From the cell containing the given text, extract its center point as [X, Y] coordinate. 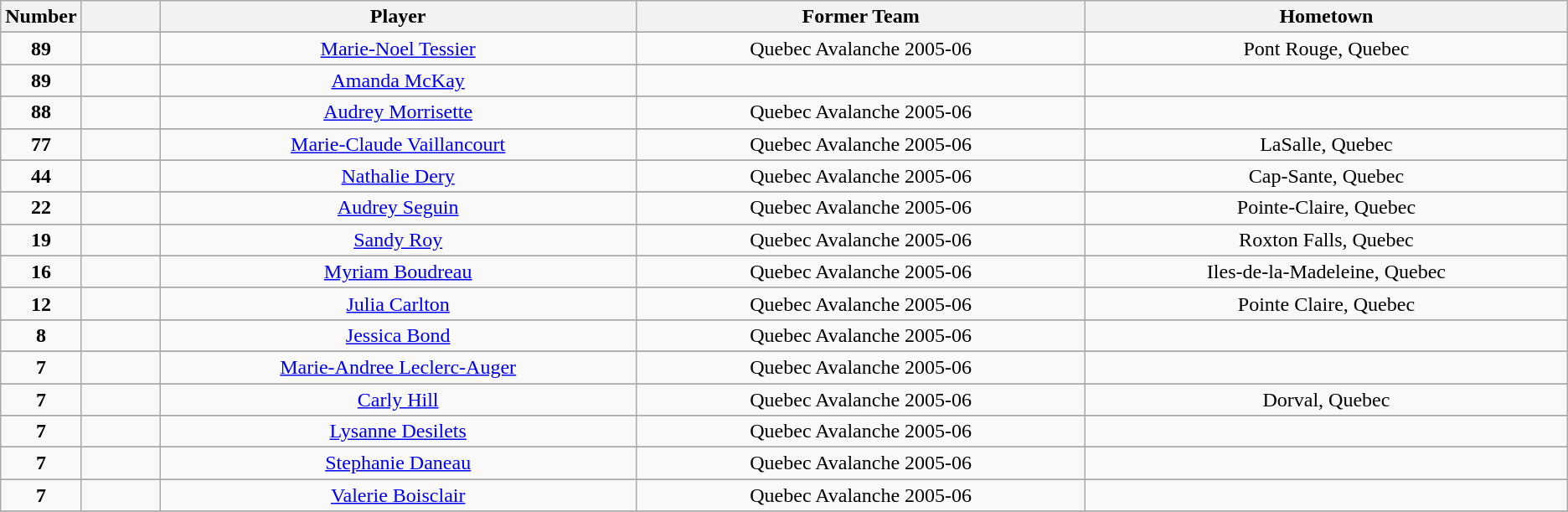
Lysanne Desilets [399, 432]
88 [41, 112]
Audrey Seguin [399, 208]
Marie-Andree Leclerc-Auger [399, 367]
19 [41, 240]
Sandy Roy [399, 240]
Former Team [861, 17]
Iles-de-la-Madeleine, Quebec [1327, 272]
Pointe-Claire, Quebec [1327, 208]
8 [41, 335]
Audrey Morrisette [399, 112]
Pointe Claire, Quebec [1327, 303]
Stephanie Daneau [399, 463]
Dorval, Quebec [1327, 400]
Marie-Noel Tessier [399, 49]
Nathalie Dery [399, 176]
Carly Hill [399, 400]
Amanda McKay [399, 80]
Cap-Sante, Quebec [1327, 176]
Marie-Claude Vaillancourt [399, 144]
12 [41, 303]
Pont Rouge, Quebec [1327, 49]
Valerie Boisclair [399, 495]
Julia Carlton [399, 303]
Number [41, 17]
Player [399, 17]
22 [41, 208]
77 [41, 144]
Hometown [1327, 17]
16 [41, 272]
Myriam Boudreau [399, 272]
LaSalle, Quebec [1327, 144]
Roxton Falls, Quebec [1327, 240]
Jessica Bond [399, 335]
44 [41, 176]
